For the text-containing cell, return its midpoint in [x, y] coordinate format. 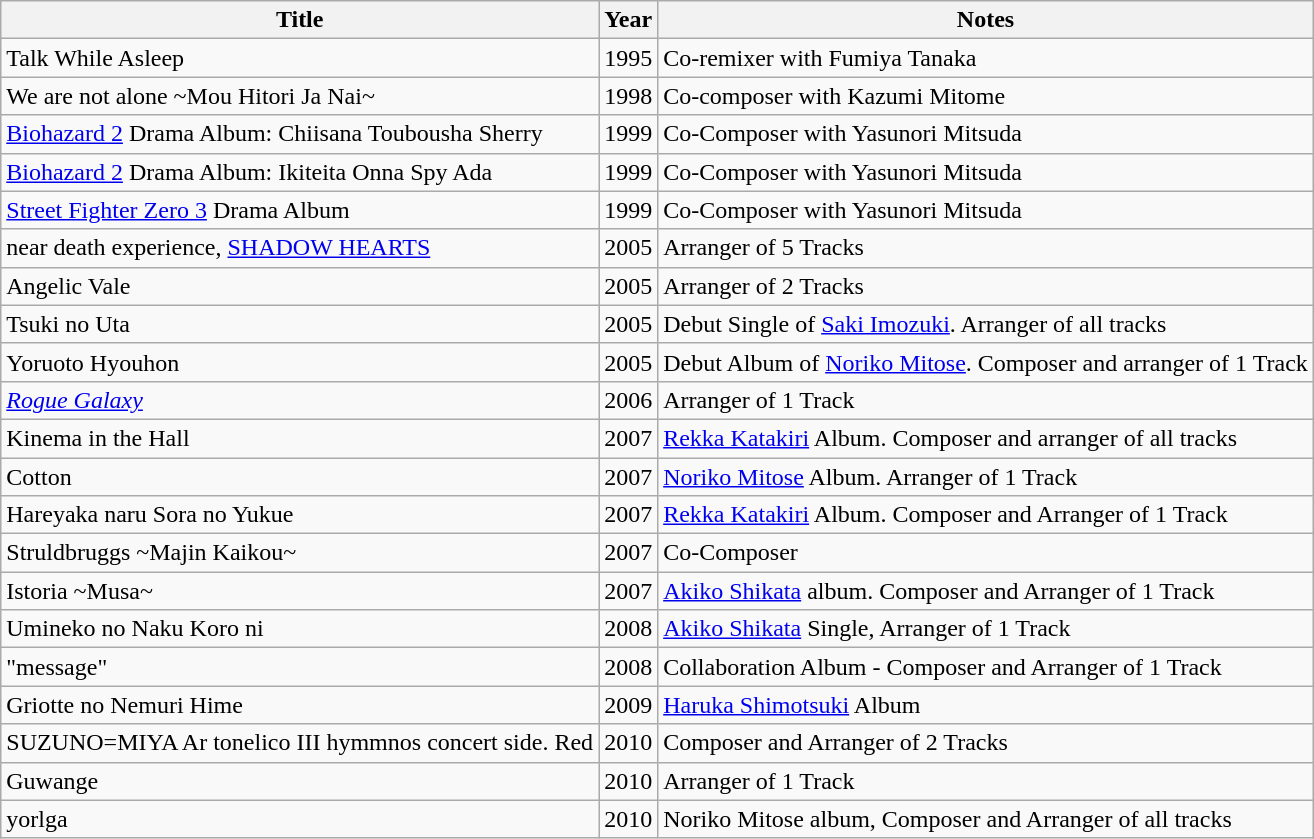
2006 [628, 400]
1995 [628, 58]
Noriko Mitose Album. Arranger of 1 Track [986, 477]
Noriko Mitose album, Composer and Arranger of all tracks [986, 819]
Co-composer with Kazumi Mitome [986, 96]
Guwange [300, 781]
Co-remixer with Fumiya Tanaka [986, 58]
"message" [300, 667]
Rogue Galaxy [300, 400]
Akiko Shikata Single, Arranger of 1 Track [986, 629]
Akiko Shikata album. Composer and Arranger of 1 Track [986, 591]
Talk While Asleep [300, 58]
Umineko no Naku Koro ni [300, 629]
Istoria ~Musa~ [300, 591]
Yoruoto Hyouhon [300, 362]
2009 [628, 705]
Cotton [300, 477]
Griotte no Nemuri Hime [300, 705]
Title [300, 20]
We are not alone ~Mou Hitori Ja Nai~ [300, 96]
near death experience, SHADOW HEARTS [300, 248]
Rekka Katakiri Album. Composer and arranger of all tracks [986, 438]
Arranger of 2 Tracks [986, 286]
Street Fighter Zero 3 Drama Album [300, 210]
Tsuki no Uta [300, 324]
SUZUNO=MIYA Ar tonelico III hymmnos concert side. Red [300, 743]
Struldbruggs ~Majin Kaikou~ [300, 553]
Collaboration Album - Composer and Arranger of 1 Track [986, 667]
Notes [986, 20]
Haruka Shimotsuki Album [986, 705]
yorlga [300, 819]
Year [628, 20]
Debut Single of Saki Imozuki. Arranger of all tracks [986, 324]
Arranger of 5 Tracks [986, 248]
Kinema in the Hall [300, 438]
Rekka Katakiri Album. Composer and Arranger of 1 Track [986, 515]
Biohazard 2 Drama Album: Chiisana Toubousha Sherry [300, 134]
Composer and Arranger of 2 Tracks [986, 743]
Biohazard 2 Drama Album: Ikiteita Onna Spy Ada [300, 172]
1998 [628, 96]
Debut Album of Noriko Mitose. Composer and arranger of 1 Track [986, 362]
Angelic Vale [300, 286]
Co-Composer [986, 553]
Hareyaka naru Sora no Yukue [300, 515]
